Detect which cell encompasses the target text, then output its [x, y] center coordinate. 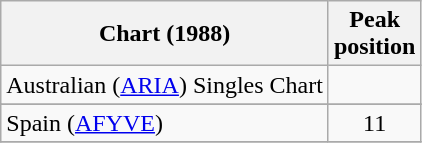
Spain (AFYVE) [165, 123]
Chart (1988) [165, 34]
11 [374, 123]
Australian (ARIA) Singles Chart [165, 85]
Peakposition [374, 34]
